From the cell containing the given text, extract its center point as (X, Y) coordinate. 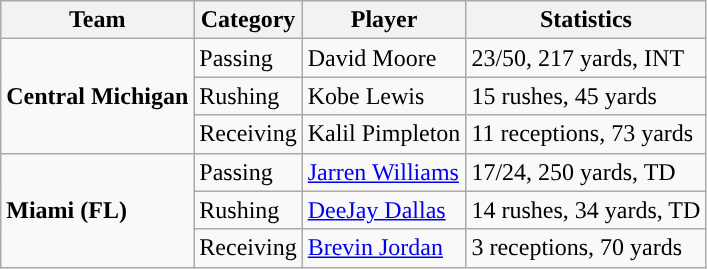
Kobe Lewis (384, 96)
11 receptions, 73 yards (586, 134)
Central Michigan (98, 96)
Statistics (586, 20)
Kalil Pimpleton (384, 134)
Category (248, 20)
Brevin Jordan (384, 248)
15 rushes, 45 yards (586, 96)
David Moore (384, 58)
Jarren Williams (384, 172)
3 receptions, 70 yards (586, 248)
23/50, 217 yards, INT (586, 58)
Team (98, 20)
14 rushes, 34 yards, TD (586, 210)
DeeJay Dallas (384, 210)
Player (384, 20)
17/24, 250 yards, TD (586, 172)
Miami (FL) (98, 210)
